For the text-containing cell, return its midpoint in [X, Y] coordinate format. 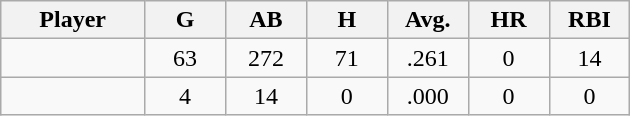
4 [186, 96]
.000 [428, 96]
RBI [590, 20]
63 [186, 58]
.261 [428, 58]
HR [508, 20]
272 [266, 58]
Player [73, 20]
G [186, 20]
H [346, 20]
71 [346, 58]
Avg. [428, 20]
AB [266, 20]
